Locate the cell with the specified text and output its (X, Y) center coordinate. 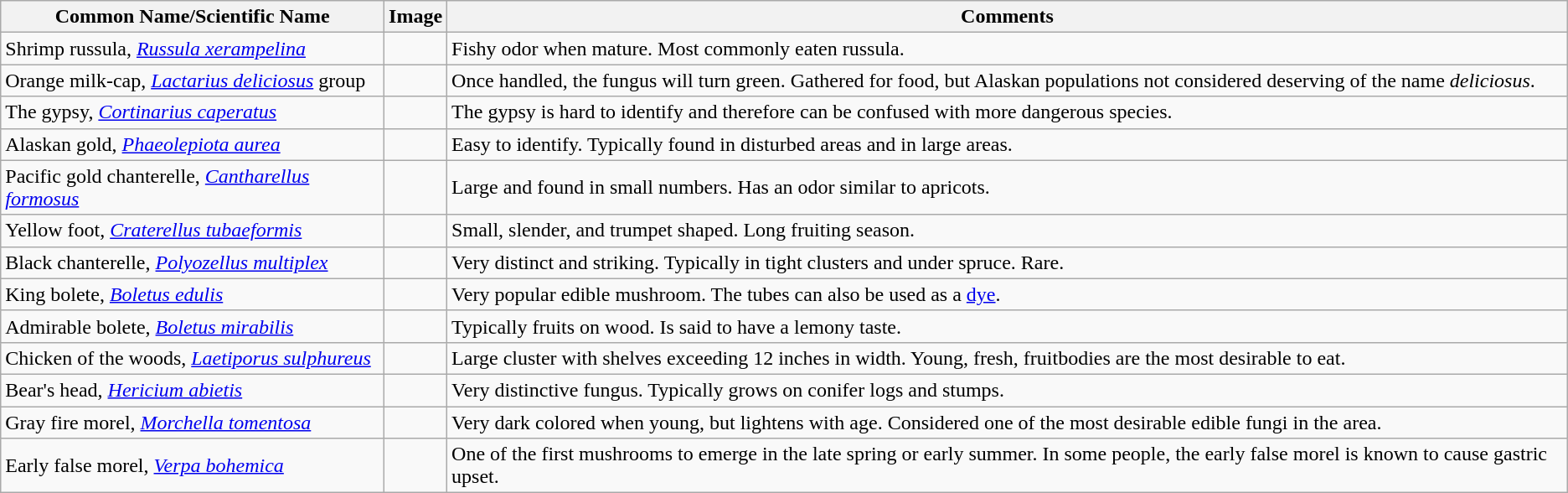
Large cluster with shelves exceeding 12 inches in width. Young, fresh, fruitbodies are the most desirable to eat. (1008, 358)
Image (415, 17)
Small, slender, and trumpet shaped. Long fruiting season. (1008, 231)
Once handled, the fungus will turn green. Gathered for food, but Alaskan populations not considered deserving of the name deliciosus. (1008, 80)
Typically fruits on wood. Is said to have a lemony taste. (1008, 326)
Fishy odor when mature. Most commonly eaten russula. (1008, 49)
Black chanterelle, Polyozellus multiplex (193, 262)
The gypsy, Cortinarius caperatus (193, 112)
Admirable bolete, Boletus mirabilis (193, 326)
Very distinctive fungus. Typically grows on conifer logs and stumps. (1008, 390)
Common Name/Scientific Name (193, 17)
Alaskan gold, Phaeolepiota aurea (193, 144)
Very dark colored when young, but lightens with age. Considered one of the most desirable edible fungi in the area. (1008, 422)
One of the first mushrooms to emerge in the late spring or early summer. In some people, the early false morel is known to cause gastric upset. (1008, 466)
Bear's head, Hericium abietis (193, 390)
Very distinct and striking. Typically in tight clusters and under spruce. Rare. (1008, 262)
Comments (1008, 17)
Very popular edible mushroom. The tubes can also be used as a dye. (1008, 294)
Chicken of the woods, Laetiporus sulphureus (193, 358)
Easy to identify. Typically found in disturbed areas and in large areas. (1008, 144)
King bolete, Boletus edulis (193, 294)
Orange milk-cap, Lactarius deliciosus group (193, 80)
Large and found in small numbers. Has an odor similar to apricots. (1008, 188)
Pacific gold chanterelle, Cantharellus formosus (193, 188)
Early false morel, Verpa bohemica (193, 466)
Gray fire morel, Morchella tomentosa (193, 422)
Yellow foot, Craterellus tubaeformis (193, 231)
Shrimp russula, Russula xerampelina (193, 49)
The gypsy is hard to identify and therefore can be confused with more dangerous species. (1008, 112)
